Return (X, Y) of the center of cell containing provided text 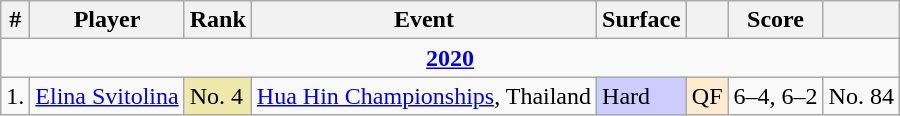
Hard (642, 96)
Hua Hin Championships, Thailand (424, 96)
Score (776, 20)
No. 4 (218, 96)
2020 (450, 58)
Surface (642, 20)
6–4, 6–2 (776, 96)
No. 84 (861, 96)
Rank (218, 20)
Elina Svitolina (107, 96)
# (16, 20)
Player (107, 20)
1. (16, 96)
QF (707, 96)
Event (424, 20)
